Find where the given text appears and provide that cell's center as [x, y] coordinate. 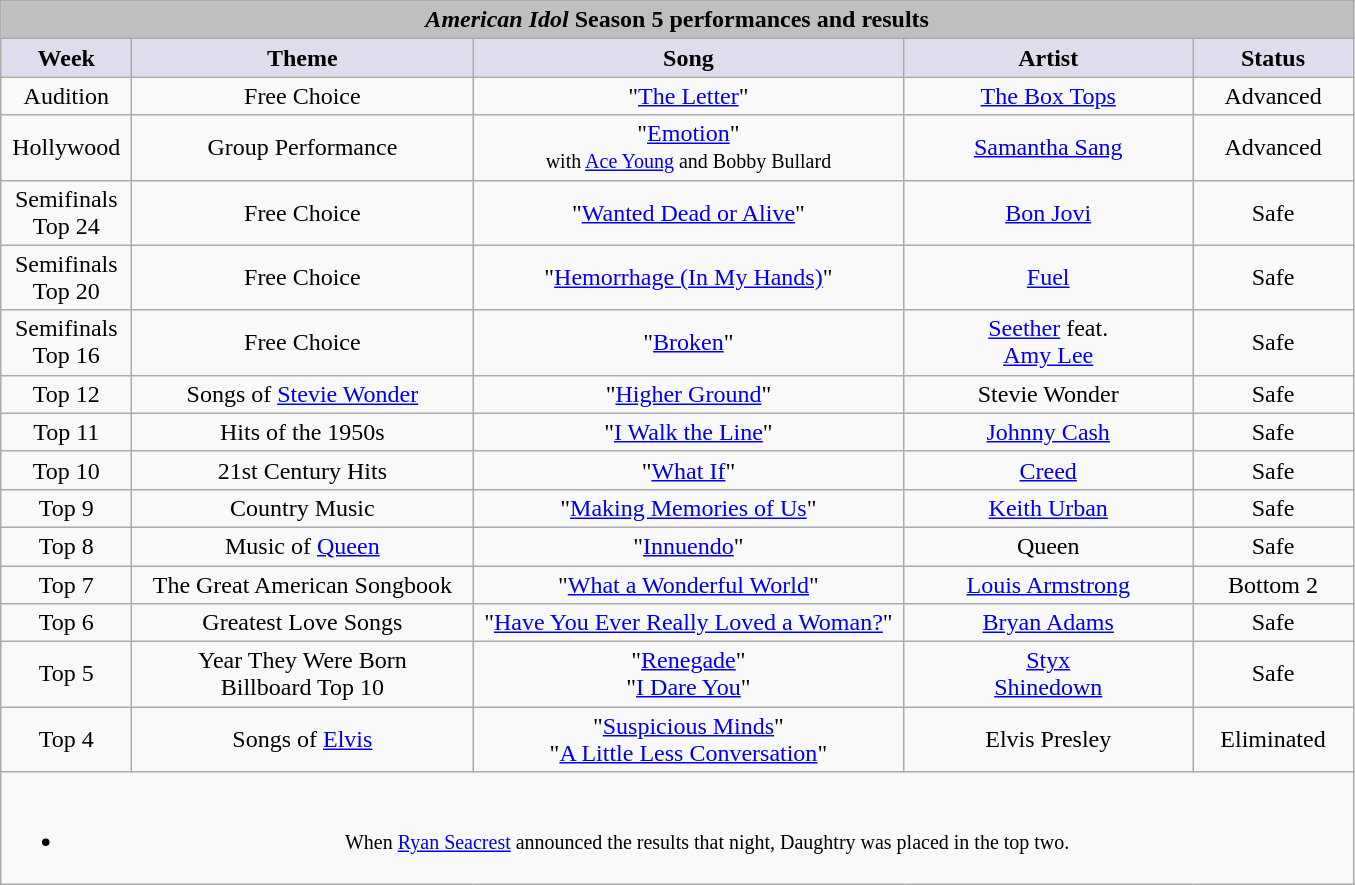
"Emotion" with Ace Young and Bobby Bullard [688, 148]
Hits of the 1950s [302, 432]
Top 4 [66, 740]
Keith Urban [1048, 508]
Styx Shinedown [1048, 674]
Bottom 2 [1272, 585]
Top 10 [66, 470]
Creed [1048, 470]
Top 5 [66, 674]
Fuel [1048, 278]
"Renegade" "I Dare You" [688, 674]
Music of Queen [302, 546]
"The Letter" [688, 96]
The Box Tops [1048, 96]
Theme [302, 58]
The Great American Songbook [302, 585]
Johnny Cash [1048, 432]
"Hemorrhage (In My Hands)" [688, 278]
Top 7 [66, 585]
Samantha Sang [1048, 148]
"Higher Ground" [688, 394]
"Wanted Dead or Alive" [688, 212]
Top 12 [66, 394]
"What If" [688, 470]
Songs of Stevie Wonder [302, 394]
"What a Wonderful World" [688, 585]
Greatest Love Songs [302, 623]
Top 11 [66, 432]
Elvis Presley [1048, 740]
Week [66, 58]
Top 6 [66, 623]
"Making Memories of Us" [688, 508]
Group Performance [302, 148]
Hollywood [66, 148]
Year They Were Born Billboard Top 10 [302, 674]
"Broken" [688, 342]
"Innuendo" [688, 546]
Semifinals Top 24 [66, 212]
Top 9 [66, 508]
Status [1272, 58]
American Idol Season 5 performances and results [678, 20]
When Ryan Seacrest announced the results that night, Daughtry was placed in the top two. [678, 828]
"Have You Ever Really Loved a Woman?" [688, 623]
Eliminated [1272, 740]
Bon Jovi [1048, 212]
Audition [66, 96]
Seether feat. Amy Lee [1048, 342]
Semifinals Top 16 [66, 342]
Semifinals Top 20 [66, 278]
Songs of Elvis [302, 740]
Bryan Adams [1048, 623]
"Suspicious Minds" "A Little Less Conversation" [688, 740]
Country Music [302, 508]
Louis Armstrong [1048, 585]
Song [688, 58]
Queen [1048, 546]
Artist [1048, 58]
"I Walk the Line" [688, 432]
21st Century Hits [302, 470]
Stevie Wonder [1048, 394]
Top 8 [66, 546]
